Identify which cell holds the provided text, then report its (x, y) central coordinate. 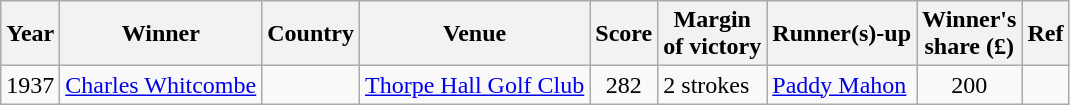
Ref (1046, 34)
Score (624, 34)
2 strokes (712, 85)
Charles Whitcombe (161, 85)
Thorpe Hall Golf Club (474, 85)
282 (624, 85)
Country (311, 34)
Year (30, 34)
Winner (161, 34)
200 (970, 85)
Marginof victory (712, 34)
Winner'sshare (£) (970, 34)
1937 (30, 85)
Runner(s)-up (842, 34)
Paddy Mahon (842, 85)
Venue (474, 34)
